Identify which cell holds the provided text, then report its (x, y) central coordinate. 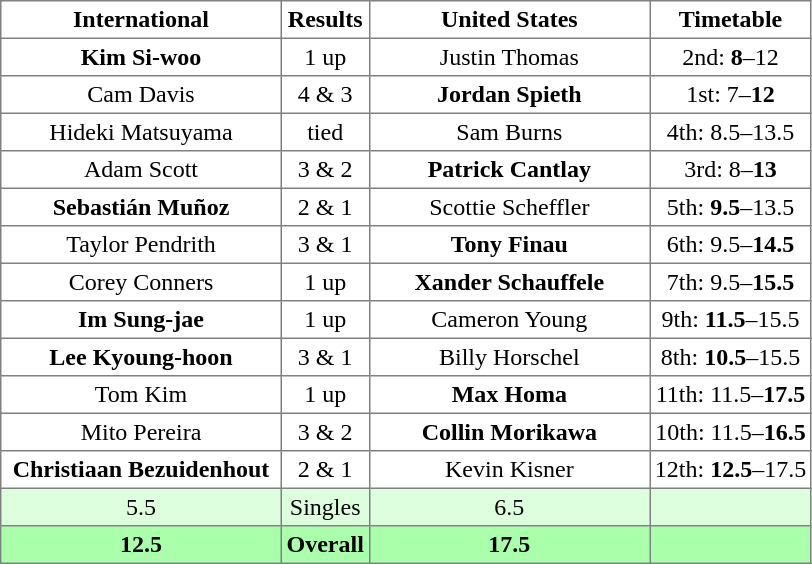
Scottie Scheffler (509, 207)
11th: 11.5–17.5 (731, 395)
12.5 (141, 545)
Timetable (731, 20)
17.5 (509, 545)
Kevin Kisner (509, 470)
5.5 (141, 507)
Jordan Spieth (509, 95)
5th: 9.5–13.5 (731, 207)
1st: 7–12 (731, 95)
Mito Pereira (141, 432)
tied (325, 132)
International (141, 20)
Hideki Matsuyama (141, 132)
Im Sung-jae (141, 320)
Singles (325, 507)
Lee Kyoung-hoon (141, 357)
2nd: 8–12 (731, 57)
6th: 9.5–14.5 (731, 245)
4 & 3 (325, 95)
8th: 10.5–15.5 (731, 357)
10th: 11.5–16.5 (731, 432)
Sebastián Muñoz (141, 207)
Patrick Cantlay (509, 170)
Results (325, 20)
Taylor Pendrith (141, 245)
6.5 (509, 507)
Collin Morikawa (509, 432)
3rd: 8–13 (731, 170)
9th: 11.5–15.5 (731, 320)
Cam Davis (141, 95)
Overall (325, 545)
United States (509, 20)
4th: 8.5–13.5 (731, 132)
Xander Schauffele (509, 282)
Christiaan Bezuidenhout (141, 470)
12th: 12.5–17.5 (731, 470)
7th: 9.5–15.5 (731, 282)
Justin Thomas (509, 57)
Adam Scott (141, 170)
Tom Kim (141, 395)
Sam Burns (509, 132)
Billy Horschel (509, 357)
Max Homa (509, 395)
Kim Si-woo (141, 57)
Corey Conners (141, 282)
Tony Finau (509, 245)
Cameron Young (509, 320)
